Locate the cell with the specified text and output its [X, Y] center coordinate. 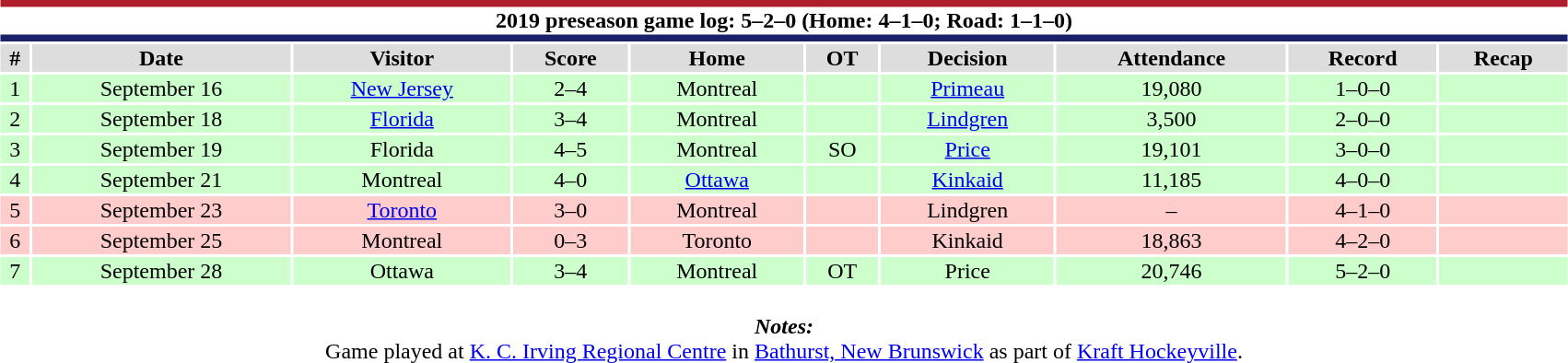
Recap [1504, 58]
5–2–0 [1363, 271]
New Jersey [402, 88]
4–0–0 [1363, 180]
SO [842, 149]
Decision [967, 58]
5 [15, 210]
Visitor [402, 58]
19,101 [1172, 149]
September 18 [161, 119]
4–5 [570, 149]
# [15, 58]
1 [15, 88]
4 [15, 180]
September 19 [161, 149]
1–0–0 [1363, 88]
2–0–0 [1363, 119]
Score [570, 58]
3 [15, 149]
18,863 [1172, 240]
4–2–0 [1363, 240]
0–3 [570, 240]
20,746 [1172, 271]
19,080 [1172, 88]
Home [717, 58]
Attendance [1172, 58]
6 [15, 240]
2–4 [570, 88]
September 28 [161, 271]
Record [1363, 58]
3,500 [1172, 119]
September 21 [161, 180]
Date [161, 58]
2019 preseason game log: 5–2–0 (Home: 4–1–0; Road: 1–1–0) [784, 20]
September 23 [161, 210]
4–0 [570, 180]
2 [15, 119]
3–0 [570, 210]
– [1172, 210]
September 16 [161, 88]
Primeau [967, 88]
3–0–0 [1363, 149]
11,185 [1172, 180]
4–1–0 [1363, 210]
7 [15, 271]
September 25 [161, 240]
